Output the [X, Y] coordinate of the center of the cell containing the given text.  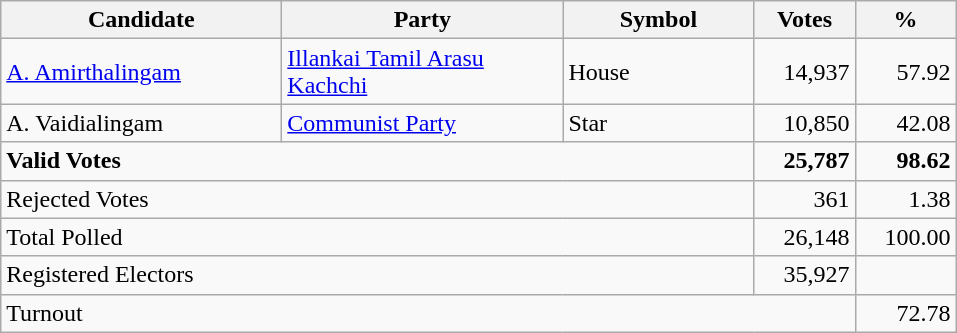
35,927 [804, 275]
House [658, 72]
57.92 [906, 72]
Illankai Tamil Arasu Kachchi [422, 72]
Total Polled [378, 237]
1.38 [906, 199]
Star [658, 123]
A. Amirthalingam [142, 72]
72.78 [906, 313]
Registered Electors [378, 275]
Candidate [142, 20]
Communist Party [422, 123]
26,148 [804, 237]
Party [422, 20]
% [906, 20]
Rejected Votes [378, 199]
Votes [804, 20]
Turnout [428, 313]
42.08 [906, 123]
14,937 [804, 72]
Symbol [658, 20]
100.00 [906, 237]
10,850 [804, 123]
98.62 [906, 161]
361 [804, 199]
Valid Votes [378, 161]
25,787 [804, 161]
A. Vaidialingam [142, 123]
